For the text-containing cell, return its midpoint in (x, y) coordinate format. 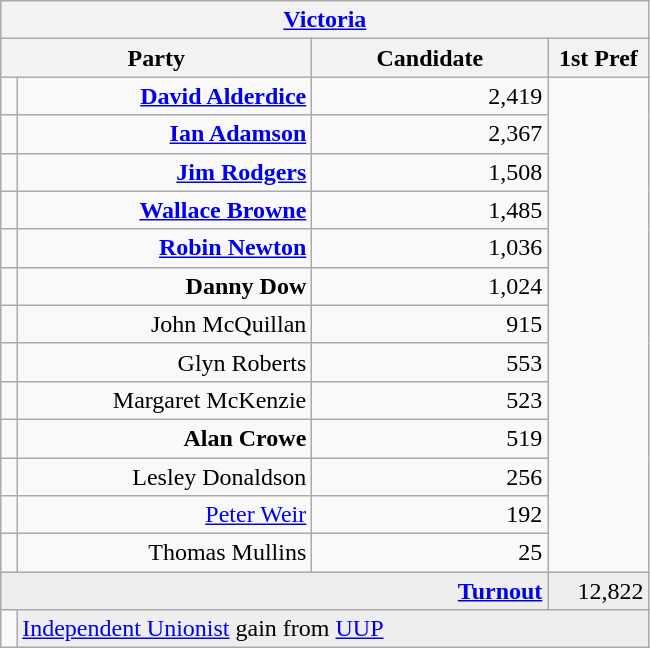
Party (156, 58)
1st Pref (598, 58)
519 (430, 438)
1,508 (430, 172)
Danny Dow (164, 286)
Victoria (325, 20)
Jim Rodgers (164, 172)
1,036 (430, 248)
2,367 (430, 134)
192 (430, 515)
Peter Weir (164, 515)
523 (430, 400)
Robin Newton (164, 248)
Lesley Donaldson (164, 477)
Thomas Mullins (164, 553)
25 (430, 553)
1,024 (430, 286)
915 (430, 324)
1,485 (430, 210)
Margaret McKenzie (164, 400)
Wallace Browne (164, 210)
John McQuillan (164, 324)
Ian Adamson (164, 134)
2,419 (430, 96)
Glyn Roberts (164, 362)
Candidate (430, 58)
David Alderdice (164, 96)
553 (430, 362)
Independent Unionist gain from UUP (333, 629)
Alan Crowe (164, 438)
12,822 (598, 591)
256 (430, 477)
Turnout (274, 591)
